Return (X, Y) of the center of cell containing provided text 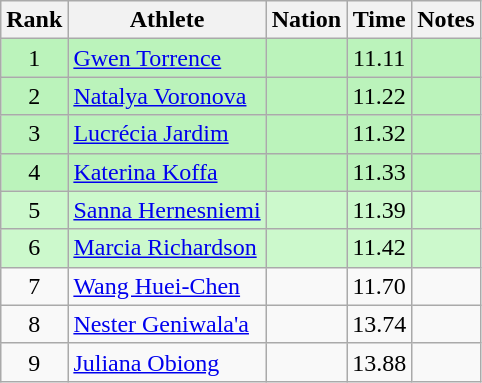
4 (34, 172)
Rank (34, 20)
9 (34, 362)
5 (34, 210)
Sanna Hernesniemi (167, 210)
1 (34, 58)
Katerina Koffa (167, 172)
11.11 (380, 58)
Nester Geniwala'a (167, 324)
11.70 (380, 286)
11.42 (380, 248)
11.22 (380, 96)
7 (34, 286)
13.74 (380, 324)
Notes (446, 20)
Marcia Richardson (167, 248)
6 (34, 248)
Natalya Voronova (167, 96)
3 (34, 134)
Lucrécia Jardim (167, 134)
Wang Huei-Chen (167, 286)
Gwen Torrence (167, 58)
11.32 (380, 134)
8 (34, 324)
Juliana Obiong (167, 362)
11.39 (380, 210)
2 (34, 96)
13.88 (380, 362)
Nation (306, 20)
Time (380, 20)
Athlete (167, 20)
11.33 (380, 172)
